Return [x, y] of the center of cell containing provided text 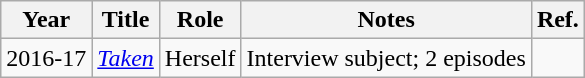
Year [46, 20]
Role [200, 20]
Notes [386, 20]
Interview subject; 2 episodes [386, 58]
Title [126, 20]
Ref. [558, 20]
2016-17 [46, 58]
Herself [200, 58]
Taken [126, 58]
